Return the [x, y] coordinate for the center point of the cell that contains the specified text.  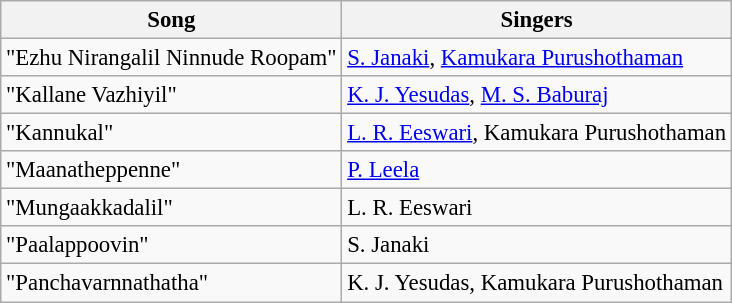
Song [172, 20]
"Maanatheppenne" [172, 170]
"Ezhu Nirangalil Ninnude Roopam" [172, 58]
"Kallane Vazhiyil" [172, 95]
"Panchavarnnathatha" [172, 283]
"Kannukal" [172, 133]
"Mungaakkadalil" [172, 208]
Singers [537, 20]
K. J. Yesudas, M. S. Baburaj [537, 95]
P. Leela [537, 170]
L. R. Eeswari [537, 208]
S. Janaki [537, 245]
K. J. Yesudas, Kamukara Purushothaman [537, 283]
S. Janaki, Kamukara Purushothaman [537, 58]
"Paalappoovin" [172, 245]
L. R. Eeswari, Kamukara Purushothaman [537, 133]
